Identify which cell holds the provided text, then report its (X, Y) central coordinate. 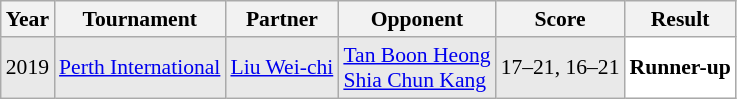
Year (28, 19)
17–21, 16–21 (560, 68)
Tan Boon Heong Shia Chun Kang (416, 68)
Perth International (140, 68)
2019 (28, 68)
Tournament (140, 19)
Result (680, 19)
Score (560, 19)
Runner-up (680, 68)
Opponent (416, 19)
Partner (282, 19)
Liu Wei-chi (282, 68)
